Extract the [X, Y] coordinate from the center of the cell holding the provided text.  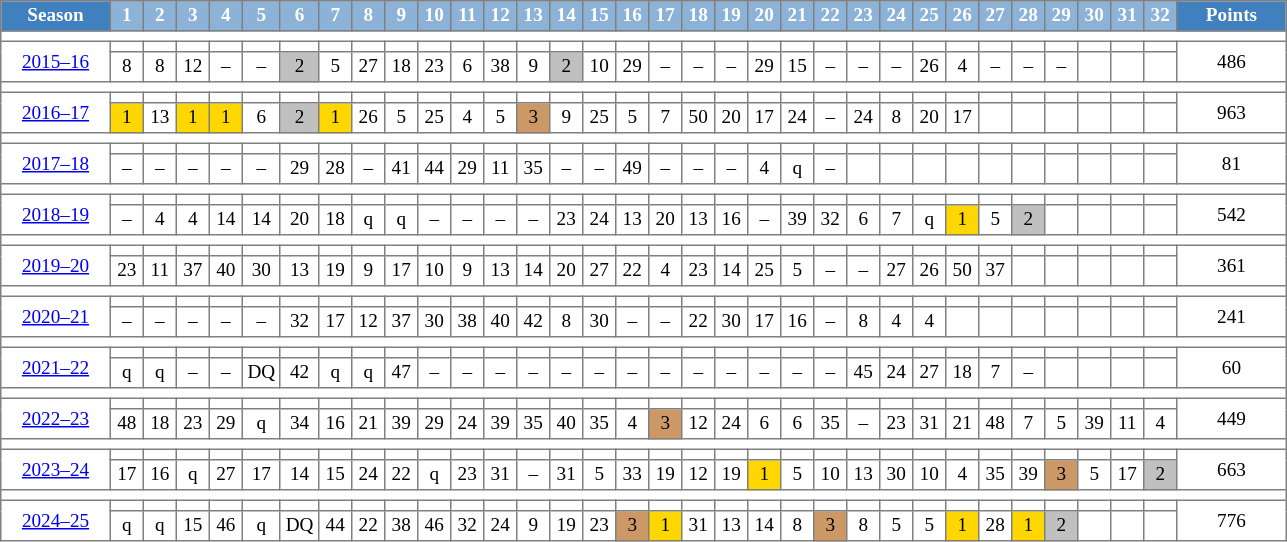
81 [1232, 163]
776 [1232, 520]
663 [1232, 469]
2017–18 [56, 163]
2016–17 [56, 112]
60 [1232, 367]
449 [1232, 418]
45 [864, 373]
241 [1232, 316]
34 [299, 424]
2018–19 [56, 214]
2021–22 [56, 367]
361 [1232, 265]
2015–16 [56, 61]
49 [632, 169]
2023–24 [56, 469]
33 [632, 475]
Season [56, 16]
542 [1232, 214]
47 [402, 373]
Points [1232, 16]
2020–21 [56, 316]
2019–20 [56, 265]
963 [1232, 112]
2022–23 [56, 418]
486 [1232, 61]
2024–25 [56, 520]
41 [402, 169]
